Determine the [X, Y] coordinate at the center of the cell enclosing the given text.  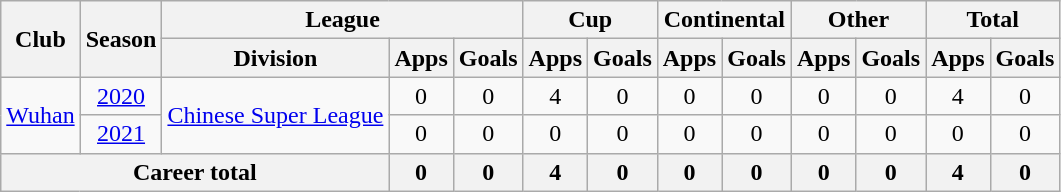
Season [121, 39]
Continental [724, 20]
Other [858, 20]
2021 [121, 134]
Chinese Super League [276, 115]
2020 [121, 96]
Total [993, 20]
Wuhan [40, 115]
Career total [195, 172]
Club [40, 39]
Division [276, 58]
League [342, 20]
Cup [590, 20]
